Return the [X, Y] coordinate for the center point of the cell that contains the specified text.  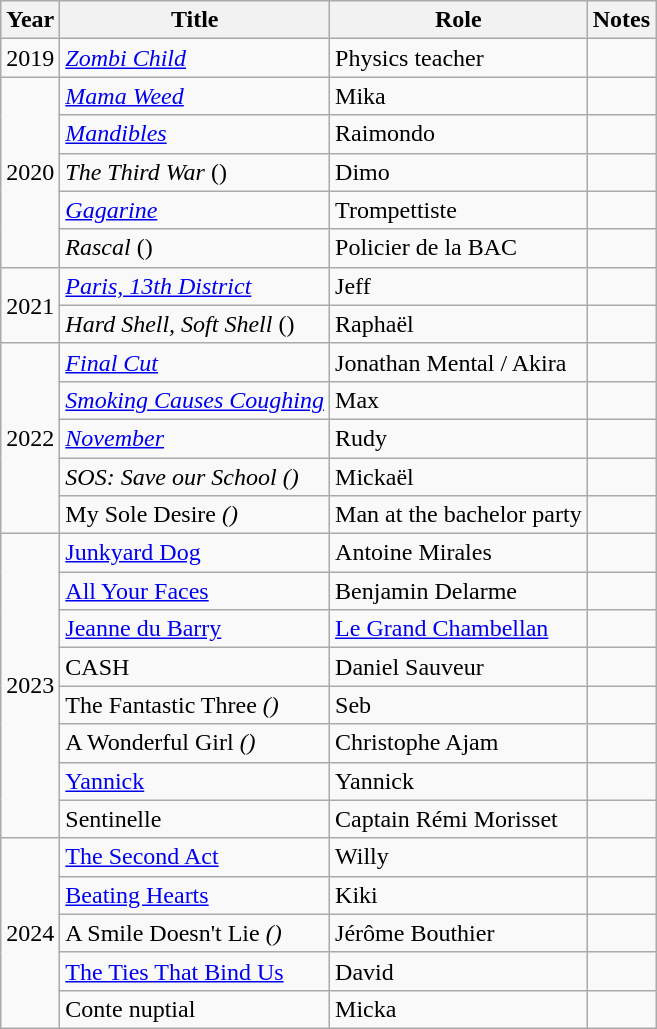
2021 [30, 305]
A Wonderful Girl () [195, 743]
Dimo [459, 172]
David [459, 971]
Jeanne du Barry [195, 629]
Benjamin Delarme [459, 591]
2019 [30, 58]
Max [459, 400]
2022 [30, 438]
CASH [195, 667]
Sentinelle [195, 819]
Man at the bachelor party [459, 515]
Micka [459, 1009]
Notes [621, 20]
Jeff [459, 286]
A Smile Doesn't Lie () [195, 933]
Seb [459, 705]
Role [459, 20]
Final Cut [195, 362]
All Your Faces [195, 591]
Hard Shell, Soft Shell () [195, 324]
Antoine Mirales [459, 553]
Gagarine [195, 210]
Junkyard Dog [195, 553]
Jonathan Mental / Akira [459, 362]
Conte nuptial [195, 1009]
Policier de la BAC [459, 248]
Physics teacher [459, 58]
Smoking Causes Coughing [195, 400]
Captain Rémi Morisset [459, 819]
Trompettiste [459, 210]
Christophe Ajam [459, 743]
Kiki [459, 895]
2023 [30, 686]
Willy [459, 857]
My Sole Desire () [195, 515]
Mama Weed [195, 96]
The Second Act [195, 857]
Mandibles [195, 134]
Mika [459, 96]
Daniel Sauveur [459, 667]
Title [195, 20]
Le Grand Chambellan [459, 629]
The Fantastic Three () [195, 705]
Raimondo [459, 134]
SOS: Save our School () [195, 477]
November [195, 438]
The Ties That Bind Us [195, 971]
Raphaël [459, 324]
2024 [30, 933]
Rudy [459, 438]
Year [30, 20]
Mickaël [459, 477]
Beating Hearts [195, 895]
Jérôme Bouthier [459, 933]
The Third War () [195, 172]
2020 [30, 172]
Rascal () [195, 248]
Zombi Child [195, 58]
Paris, 13th District [195, 286]
